Return (X, Y) of the center of cell containing provided text 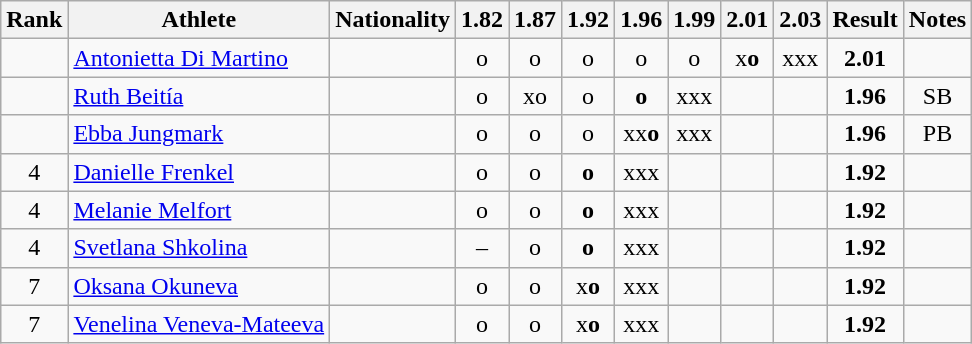
Rank (34, 20)
PB (937, 134)
Result (865, 20)
Ruth Beitía (199, 96)
xxo (642, 134)
Nationality (393, 20)
2.03 (800, 20)
Oksana Okuneva (199, 286)
1.82 (482, 20)
Antonietta Di Martino (199, 58)
1.87 (534, 20)
Danielle Frenkel (199, 172)
Svetlana Shkolina (199, 248)
SB (937, 96)
Notes (937, 20)
Melanie Melfort (199, 210)
Venelina Veneva-Mateeva (199, 324)
– (482, 248)
Athlete (199, 20)
1.99 (694, 20)
Ebba Jungmark (199, 134)
